Pinpoint the cell where the given text exists, returning its (x, y) midpoint coordinate. 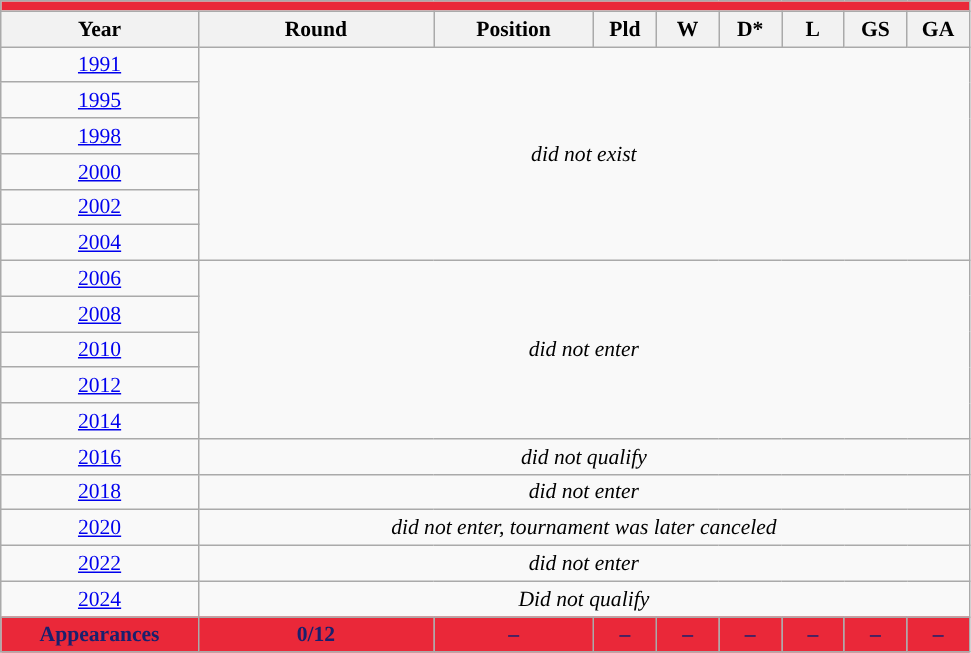
2022 (100, 564)
1995 (100, 101)
2004 (100, 243)
2014 (100, 421)
L (814, 29)
2002 (100, 207)
2024 (100, 599)
2016 (100, 457)
D* (750, 29)
Did not qualify (584, 599)
did not qualify (584, 457)
1998 (100, 136)
1991 (100, 65)
did not exist (584, 154)
did not enter, tournament was later canceled (584, 528)
GA (938, 29)
0/12 (316, 635)
2018 (100, 492)
2012 (100, 386)
2000 (100, 172)
2006 (100, 279)
Position (514, 29)
Pld (626, 29)
2008 (100, 314)
W (688, 29)
Appearances (100, 635)
2010 (100, 350)
Year (100, 29)
GS (876, 29)
Round (316, 29)
2020 (100, 528)
